Search for the cell housing the specified text and yield its [X, Y] center coordinate. 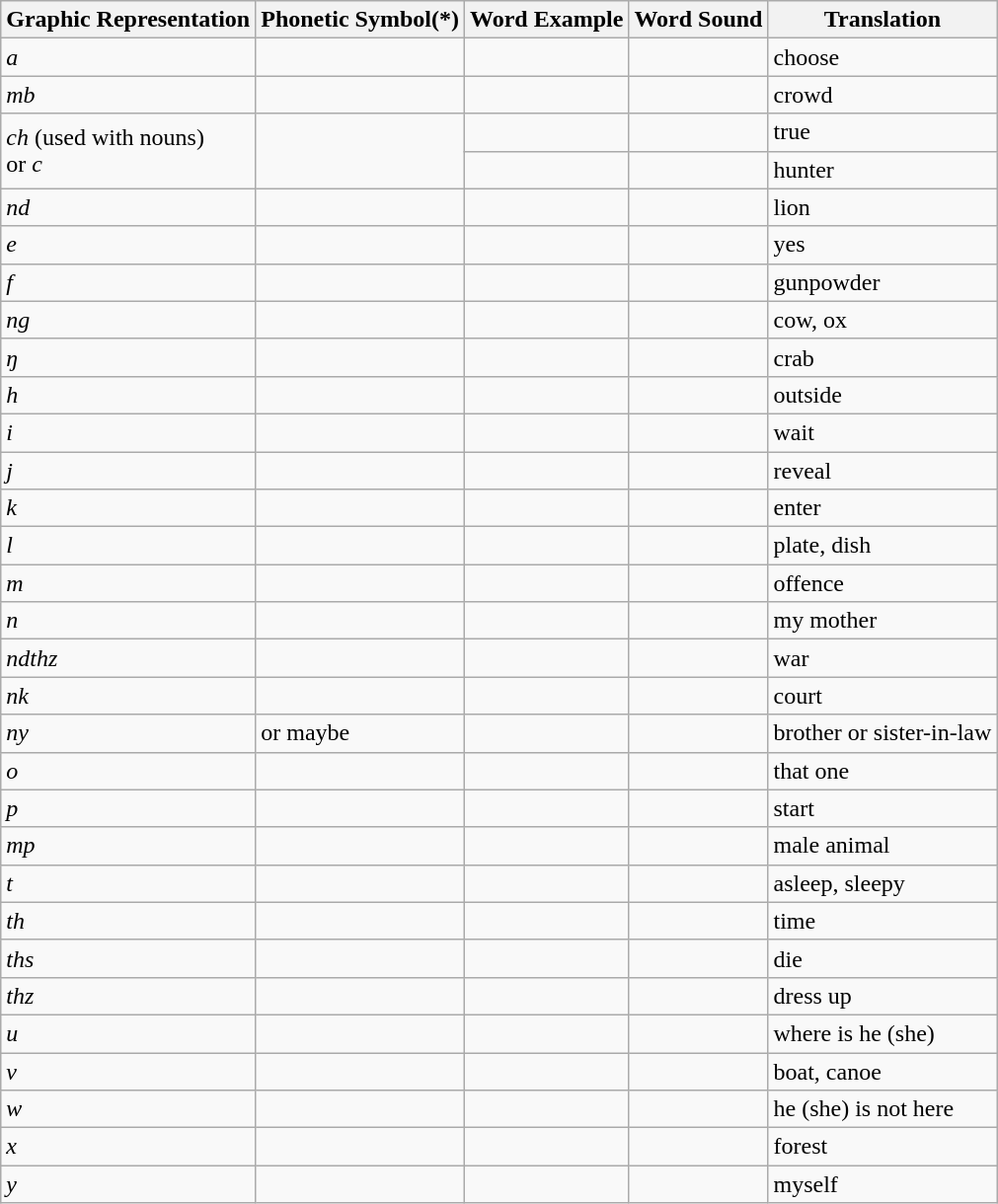
th [128, 921]
yes [883, 245]
lion [883, 207]
cow, ox [883, 320]
boat, canoe [883, 1071]
where is he (she) [883, 1033]
time [883, 921]
crowd [883, 95]
e [128, 245]
my mother [883, 621]
Word Sound [699, 20]
Phonetic Symbol(*) [360, 20]
gunpowder [883, 282]
offence [883, 583]
thz [128, 996]
asleep, sleepy [883, 883]
a [128, 57]
wait [883, 432]
court [883, 696]
ch (used with nouns)or c [128, 151]
k [128, 508]
mb [128, 95]
nk [128, 696]
mp [128, 846]
h [128, 395]
nd [128, 207]
dress up [883, 996]
true [883, 132]
ŋ [128, 357]
f [128, 282]
plate, dish [883, 546]
ny [128, 733]
x [128, 1147]
w [128, 1109]
Translation [883, 20]
crab [883, 357]
he (she) is not here [883, 1109]
that one [883, 771]
brother or sister-in-law [883, 733]
o [128, 771]
outside [883, 395]
reveal [883, 471]
j [128, 471]
war [883, 658]
ths [128, 958]
start [883, 808]
i [128, 432]
y [128, 1184]
Word Example [546, 20]
ng [128, 320]
forest [883, 1147]
u [128, 1033]
l [128, 546]
p [128, 808]
n [128, 621]
or maybe [360, 733]
ndthz [128, 658]
myself [883, 1184]
t [128, 883]
m [128, 583]
v [128, 1071]
enter [883, 508]
hunter [883, 170]
Graphic Representation [128, 20]
choose [883, 57]
male animal [883, 846]
die [883, 958]
